Return the (X, Y) coordinate for the center point of the cell that contains the specified text.  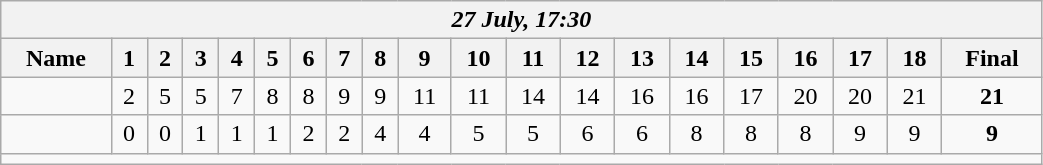
18 (914, 58)
12 (588, 58)
3 (201, 58)
27 July, 17:30 (522, 20)
13 (642, 58)
Final (992, 58)
15 (752, 58)
Name (56, 58)
10 (478, 58)
